Output the [x, y] coordinate of the center of the cell containing the given text.  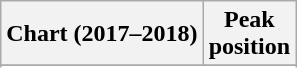
Chart (2017–2018) [102, 34]
Peakposition [249, 34]
